Find where the given text appears and provide that cell's center as (x, y) coordinate. 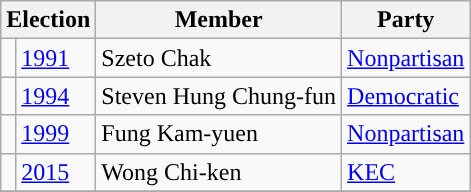
Democratic (406, 96)
Szeto Chak (219, 58)
Election (48, 20)
1994 (56, 96)
Wong Chi-ken (219, 172)
Steven Hung Chung-fun (219, 96)
1991 (56, 58)
Fung Kam-yuen (219, 134)
2015 (56, 172)
Member (219, 20)
KEC (406, 172)
Party (406, 20)
1999 (56, 134)
